For the text-containing cell, return its midpoint in (x, y) coordinate format. 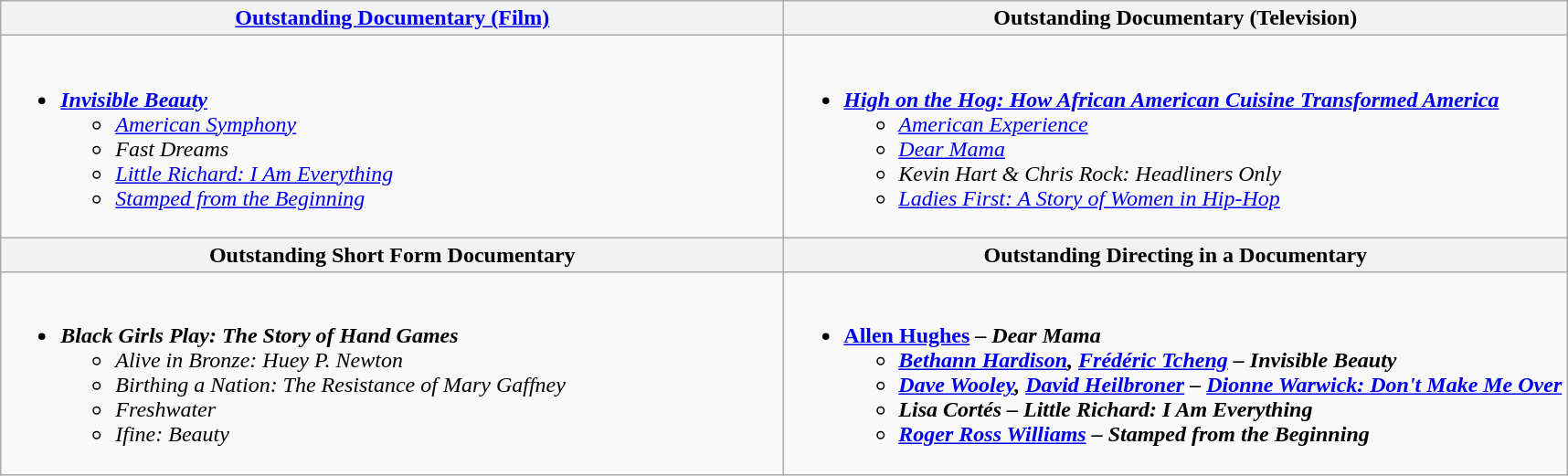
Black Girls Play: The Story of Hand GamesAlive in Bronze: Huey P. NewtonBirthing a Nation: The Resistance of Mary GaffneyFreshwaterIfine: Beauty (393, 373)
Invisible BeautyAmerican SymphonyFast DreamsLittle Richard: I Am EverythingStamped from the Beginning (393, 137)
Outstanding Documentary (Television) (1175, 18)
Outstanding Short Form Documentary (393, 255)
Outstanding Documentary (Film) (393, 18)
Outstanding Directing in a Documentary (1175, 255)
